Return the (x, y) coordinate for the center point of the cell that contains the specified text.  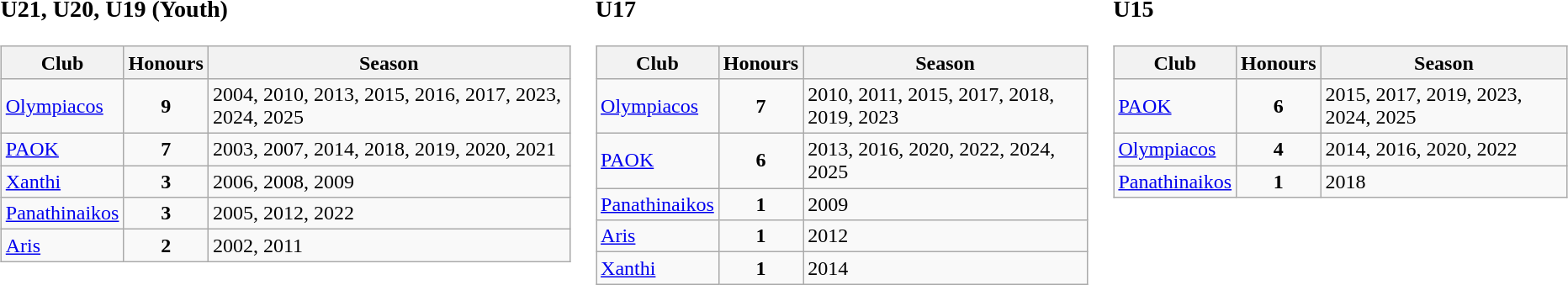
2018 (1444, 182)
2015, 2017, 2019, 2023, 2024, 2025 (1444, 106)
2012 (946, 236)
2013, 2016, 2020, 2022, 2024, 2025 (946, 161)
2005, 2012, 2022 (389, 214)
2004, 2010, 2013, 2015, 2016, 2017, 2023, 2024, 2025 (389, 106)
2 (166, 245)
2009 (946, 204)
2002, 2011 (389, 245)
2010, 2011, 2015, 2017, 2018, 2019, 2023 (946, 106)
4 (1279, 150)
2014, 2016, 2020, 2022 (1444, 150)
9 (166, 106)
2003, 2007, 2014, 2018, 2019, 2020, 2021 (389, 150)
2006, 2008, 2009 (389, 182)
2014 (946, 268)
